Capture the cell that displays the provided text and extract its [x, y] central coordinate. 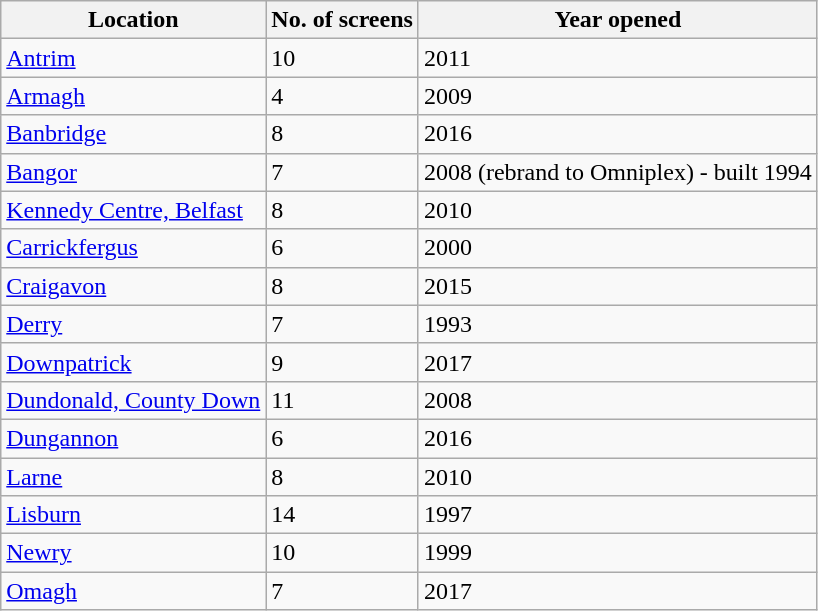
Omagh [134, 591]
2008 [618, 400]
Lisburn [134, 515]
1997 [618, 515]
Carrickfergus [134, 248]
Year opened [618, 20]
Derry [134, 324]
4 [342, 96]
11 [342, 400]
Armagh [134, 96]
Antrim [134, 58]
14 [342, 515]
9 [342, 362]
1999 [618, 553]
Kennedy Centre, Belfast [134, 210]
No. of screens [342, 20]
Banbridge [134, 134]
Craigavon [134, 286]
Dungannon [134, 438]
Location [134, 20]
Dundonald, County Down [134, 400]
Downpatrick [134, 362]
2009 [618, 96]
2011 [618, 58]
2008 (rebrand to Omniplex) - built 1994 [618, 172]
Bangor [134, 172]
1993 [618, 324]
2000 [618, 248]
2015 [618, 286]
Larne [134, 477]
Newry [134, 553]
